Provide the [x, y] coordinate of the cell's center where the given text is located.  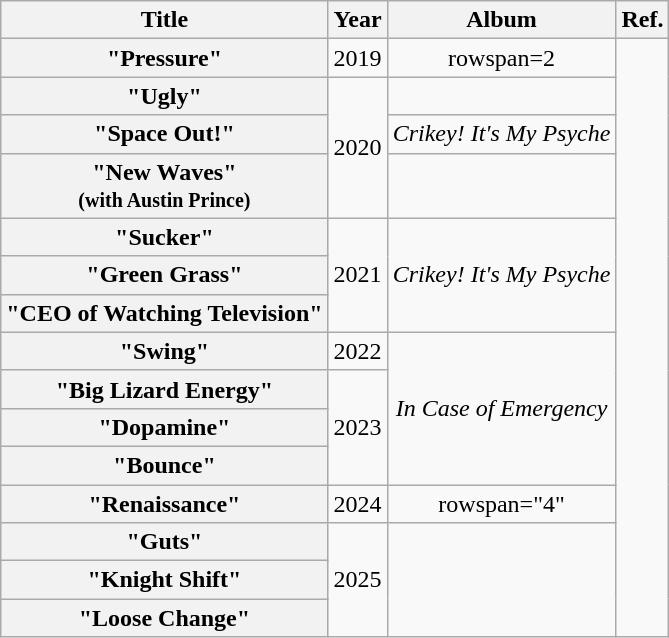
"Ugly" [164, 96]
2019 [358, 58]
rowspan="4" [502, 503]
rowspan=2 [502, 58]
"Dopamine" [164, 427]
"Swing" [164, 351]
"Bounce" [164, 465]
Title [164, 20]
"Sucker" [164, 237]
"Renaissance" [164, 503]
2024 [358, 503]
"CEO of Watching Television" [164, 313]
Album [502, 20]
In Case of Emergency [502, 408]
2021 [358, 275]
2025 [358, 580]
"Guts" [164, 542]
2020 [358, 148]
"New Waves"(with Austin Prince) [164, 186]
"Loose Change" [164, 618]
"Big Lizard Energy" [164, 389]
Ref. [642, 20]
2022 [358, 351]
Year [358, 20]
"Knight Shift" [164, 580]
2023 [358, 427]
"Green Grass" [164, 275]
"Space Out!" [164, 134]
"Pressure" [164, 58]
